Detect which cell encompasses the target text, then output its [X, Y] center coordinate. 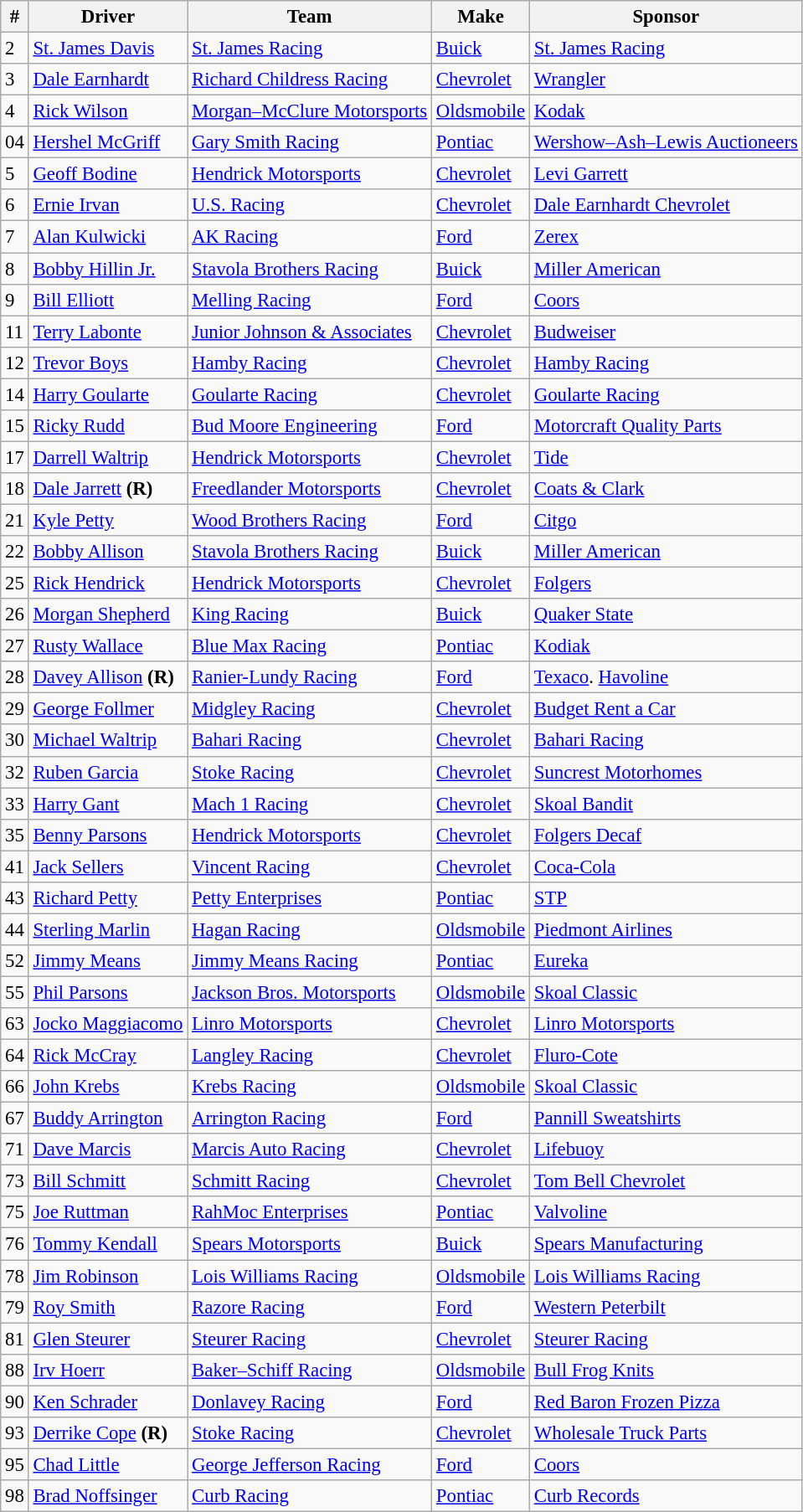
9 [15, 300]
Wholesale Truck Parts [666, 1433]
18 [15, 489]
Baker–Schiff Racing [310, 1370]
11 [15, 332]
21 [15, 520]
Morgan–McClure Motorsports [310, 111]
Krebs Racing [310, 1087]
12 [15, 363]
28 [15, 677]
Sponsor [666, 17]
66 [15, 1087]
Piedmont Airlines [666, 929]
71 [15, 1149]
# [15, 17]
22 [15, 552]
King Racing [310, 615]
Jack Sellers [108, 867]
Michael Waltrip [108, 741]
90 [15, 1401]
Folgers [666, 584]
George Follmer [108, 709]
Western Peterbilt [666, 1307]
Rick Wilson [108, 111]
Kodiak [666, 646]
Melling Racing [310, 300]
Bill Schmitt [108, 1181]
55 [15, 992]
Wershow–Ash–Lewis Auctioneers [666, 142]
Dale Jarrett (R) [108, 489]
Fluro-Cote [666, 1056]
Freedlander Motorsports [310, 489]
Phil Parsons [108, 992]
33 [15, 804]
Alan Kulwicki [108, 237]
Budget Rent a Car [666, 709]
Bobby Hillin Jr. [108, 269]
41 [15, 867]
Trevor Boys [108, 363]
Curb Racing [310, 1496]
Ranier-Lundy Racing [310, 677]
Morgan Shepherd [108, 615]
Geoff Bodine [108, 174]
29 [15, 709]
Bobby Allison [108, 552]
14 [15, 394]
Ruben Garcia [108, 772]
95 [15, 1464]
Jocko Maggiacomo [108, 1024]
Team [310, 17]
Wood Brothers Racing [310, 520]
Marcis Auto Racing [310, 1149]
Lifebuoy [666, 1149]
Petty Enterprises [310, 898]
Schmitt Racing [310, 1181]
Joe Ruttman [108, 1213]
Dale Earnhardt [108, 80]
Valvoline [666, 1213]
Wrangler [666, 80]
Blue Max Racing [310, 646]
Gary Smith Racing [310, 142]
8 [15, 269]
Suncrest Motorhomes [666, 772]
Eureka [666, 961]
Budweiser [666, 332]
43 [15, 898]
St. James Davis [108, 49]
Langley Racing [310, 1056]
Coats & Clark [666, 489]
Roy Smith [108, 1307]
Tom Bell Chevrolet [666, 1181]
Skoal Bandit [666, 804]
Chad Little [108, 1464]
Motorcraft Quality Parts [666, 426]
Sterling Marlin [108, 929]
64 [15, 1056]
Buddy Arrington [108, 1119]
George Jefferson Racing [310, 1464]
AK Racing [310, 237]
Kodak [666, 111]
Pannill Sweatshirts [666, 1119]
27 [15, 646]
Hershel McGriff [108, 142]
Bud Moore Engineering [310, 426]
Citgo [666, 520]
Arrington Racing [310, 1119]
Spears Manufacturing [666, 1244]
Driver [108, 17]
Derrike Cope (R) [108, 1433]
Texaco. Havoline [666, 677]
67 [15, 1119]
Bull Frog Knits [666, 1370]
79 [15, 1307]
Ricky Rudd [108, 426]
2 [15, 49]
Coca-Cola [666, 867]
26 [15, 615]
Tide [666, 457]
Donlavey Racing [310, 1401]
Terry Labonte [108, 332]
Rick Hendrick [108, 584]
5 [15, 174]
7 [15, 237]
Mach 1 Racing [310, 804]
Rusty Wallace [108, 646]
Hagan Racing [310, 929]
STP [666, 898]
35 [15, 835]
U.S. Racing [310, 205]
John Krebs [108, 1087]
Tommy Kendall [108, 1244]
17 [15, 457]
76 [15, 1244]
Vincent Racing [310, 867]
44 [15, 929]
Jim Robinson [108, 1276]
RahMoc Enterprises [310, 1213]
Darrell Waltrip [108, 457]
Glen Steurer [108, 1339]
30 [15, 741]
Jackson Bros. Motorsports [310, 992]
Benny Parsons [108, 835]
Davey Allison (R) [108, 677]
Harry Goularte [108, 394]
Dale Earnhardt Chevrolet [666, 205]
88 [15, 1370]
Quaker State [666, 615]
Ernie Irvan [108, 205]
81 [15, 1339]
Rick McCray [108, 1056]
52 [15, 961]
32 [15, 772]
63 [15, 1024]
Junior Johnson & Associates [310, 332]
4 [15, 111]
Jimmy Means [108, 961]
Razore Racing [310, 1307]
04 [15, 142]
Red Baron Frozen Pizza [666, 1401]
Curb Records [666, 1496]
Dave Marcis [108, 1149]
75 [15, 1213]
Bill Elliott [108, 300]
Levi Garrett [666, 174]
6 [15, 205]
Irv Hoerr [108, 1370]
Zerex [666, 237]
Jimmy Means Racing [310, 961]
Ken Schrader [108, 1401]
3 [15, 80]
Richard Childress Racing [310, 80]
73 [15, 1181]
Harry Gant [108, 804]
Spears Motorsports [310, 1244]
Brad Noffsinger [108, 1496]
Folgers Decaf [666, 835]
98 [15, 1496]
Kyle Petty [108, 520]
15 [15, 426]
Midgley Racing [310, 709]
78 [15, 1276]
93 [15, 1433]
Richard Petty [108, 898]
Make [481, 17]
25 [15, 584]
